Return the (x, y) coordinate for the center point of the cell that contains the specified text.  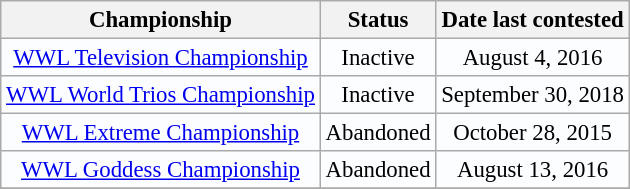
Status (378, 20)
Date last contested (532, 20)
WWL Television Championship (161, 58)
August 4, 2016 (532, 58)
WWL Goddess Championship (161, 170)
September 30, 2018 (532, 95)
October 28, 2015 (532, 133)
WWL Extreme Championship (161, 133)
August 13, 2016 (532, 170)
WWL World Trios Championship (161, 95)
Championship (161, 20)
